Determine the [x, y] coordinate at the center of the cell enclosing the given text.  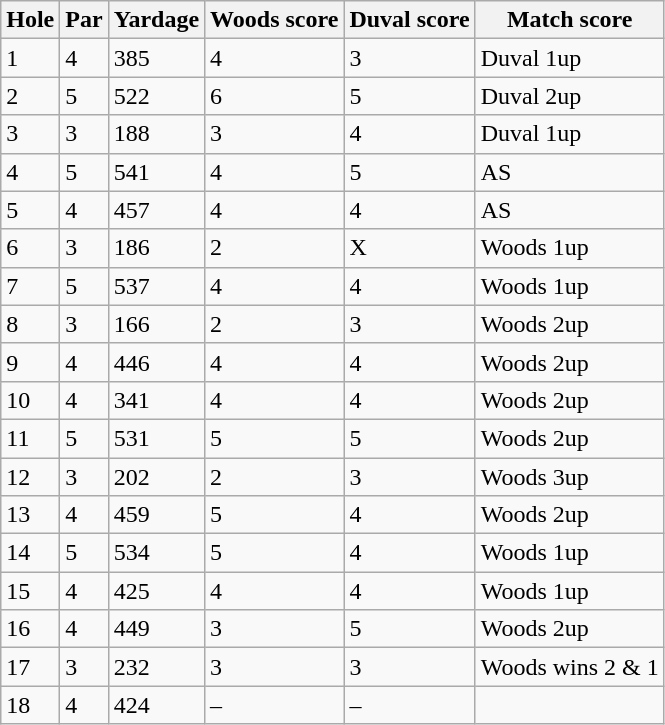
7 [30, 286]
232 [156, 667]
8 [30, 324]
Hole [30, 20]
449 [156, 629]
531 [156, 438]
446 [156, 362]
459 [156, 515]
15 [30, 591]
Yardage [156, 20]
166 [156, 324]
425 [156, 591]
11 [30, 438]
18 [30, 705]
12 [30, 477]
17 [30, 667]
541 [156, 172]
457 [156, 210]
16 [30, 629]
Woods wins 2 & 1 [570, 667]
Duval score [410, 20]
424 [156, 705]
X [410, 248]
534 [156, 553]
186 [156, 248]
Woods 3up [570, 477]
537 [156, 286]
385 [156, 58]
Duval 2up [570, 96]
1 [30, 58]
13 [30, 515]
Match score [570, 20]
Par [84, 20]
14 [30, 553]
202 [156, 477]
341 [156, 400]
188 [156, 134]
Woods score [274, 20]
10 [30, 400]
9 [30, 362]
522 [156, 96]
